Return the (x, y) coordinate for the center point of the cell that contains the specified text.  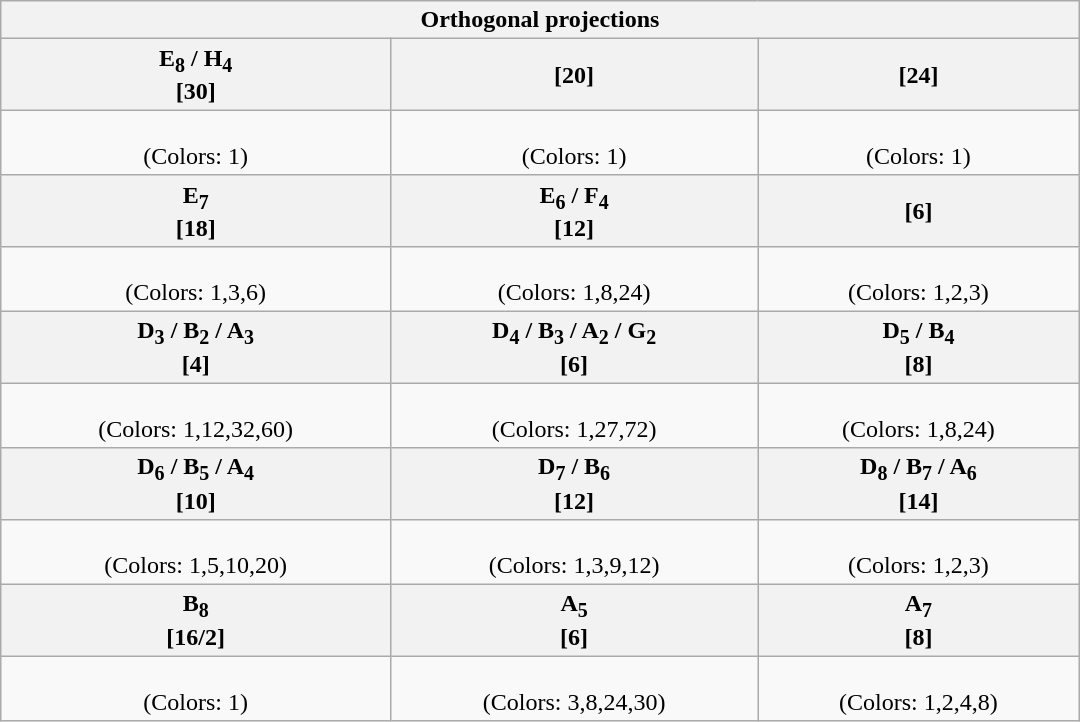
Orthogonal projections (540, 20)
B8[16/2] (196, 620)
E6 / F4[12] (574, 210)
(Colors: 1,3,9,12) (574, 552)
[24] (919, 74)
D4 / B3 / A2 / G2[6] (574, 348)
A7[8] (919, 620)
(Colors: 1,2,4,8) (919, 688)
[6] (919, 210)
A5[6] (574, 620)
D6 / B5 / A4[10] (196, 484)
(Colors: 1,12,32,60) (196, 416)
D3 / B2 / A3[4] (196, 348)
(Colors: 1,27,72) (574, 416)
D7 / B6[12] (574, 484)
D5 / B4[8] (919, 348)
(Colors: 1,3,6) (196, 280)
[20] (574, 74)
(Colors: 3,8,24,30) (574, 688)
D8 / B7 / A6[14] (919, 484)
(Colors: 1,5,10,20) (196, 552)
E8 / H4[30] (196, 74)
E7[18] (196, 210)
